Identify which cell holds the provided text, then report its [X, Y] central coordinate. 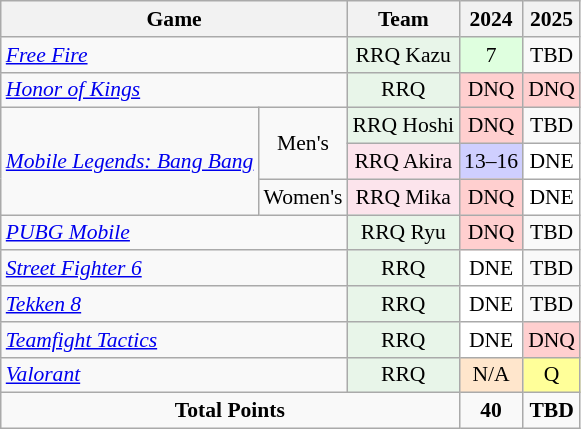
Mobile Legends: Bang Bang [130, 162]
Total Points [230, 411]
2025 [552, 19]
RRQ Ryu [404, 233]
RRQ Mika [404, 197]
Free Fire [174, 55]
2024 [491, 19]
Honor of Kings [174, 90]
RRQ Kazu [404, 55]
RRQ Hoshi [404, 126]
Team [404, 19]
7 [491, 55]
PUBG Mobile [174, 233]
Q [552, 375]
Valorant [174, 375]
Men's [302, 144]
Street Fighter 6 [174, 269]
40 [491, 411]
13–16 [491, 162]
RRQ Akira [404, 162]
N/A [491, 375]
Teamfight Tactics [174, 340]
Game [174, 19]
Tekken 8 [174, 304]
Women's [302, 197]
